Return (x, y) of the center of cell containing provided text 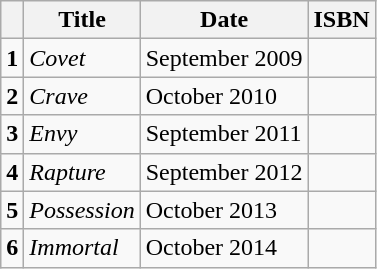
September 2012 (224, 172)
October 2010 (224, 96)
Rapture (82, 172)
Date (224, 20)
Title (82, 20)
Envy (82, 134)
ISBN (342, 20)
October 2013 (224, 210)
Immortal (82, 248)
1 (12, 58)
October 2014 (224, 248)
September 2009 (224, 58)
Crave (82, 96)
3 (12, 134)
4 (12, 172)
6 (12, 248)
Possession (82, 210)
Covet (82, 58)
September 2011 (224, 134)
5 (12, 210)
2 (12, 96)
